Detect which cell encompasses the target text, then output its [x, y] center coordinate. 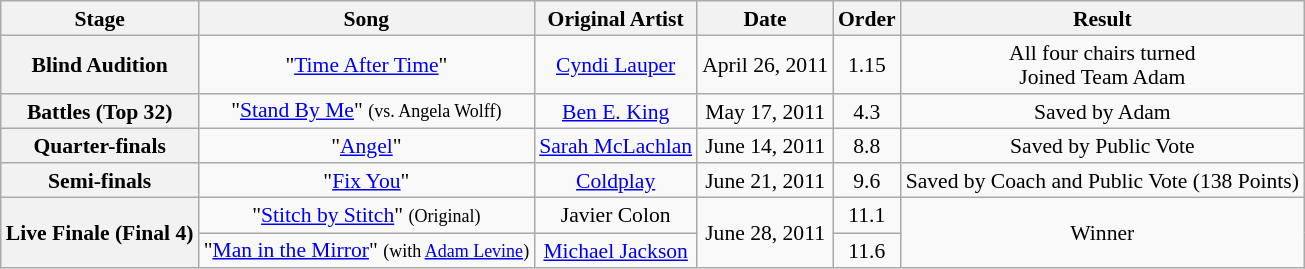
9.6 [867, 180]
"Stitch by Stitch" (Original) [367, 215]
11.1 [867, 215]
Javier Colon [616, 215]
Order [867, 18]
Cyndi Lauper [616, 64]
Song [367, 18]
Live Finale (Final 4) [100, 232]
All four chairs turnedJoined Team Adam [1102, 64]
Sarah McLachlan [616, 146]
Michael Jackson [616, 251]
Blind Audition [100, 64]
Semi-finals [100, 180]
Stage [100, 18]
April 26, 2011 [765, 64]
Saved by Public Vote [1102, 146]
8.8 [867, 146]
Coldplay [616, 180]
Saved by Coach and Public Vote (138 Points) [1102, 180]
Quarter-finals [100, 146]
"Stand By Me" (vs. Angela Wolff) [367, 111]
Saved by Adam [1102, 111]
"Angel" [367, 146]
4.3 [867, 111]
Original Artist [616, 18]
Result [1102, 18]
Battles (Top 32) [100, 111]
Ben E. King [616, 111]
1.15 [867, 64]
May 17, 2011 [765, 111]
June 28, 2011 [765, 232]
June 21, 2011 [765, 180]
Winner [1102, 232]
Date [765, 18]
"Time After Time" [367, 64]
"Man in the Mirror" (with Adam Levine) [367, 251]
"Fix You" [367, 180]
June 14, 2011 [765, 146]
11.6 [867, 251]
